Determine the [x, y] coordinate at the center of the cell enclosing the given text.  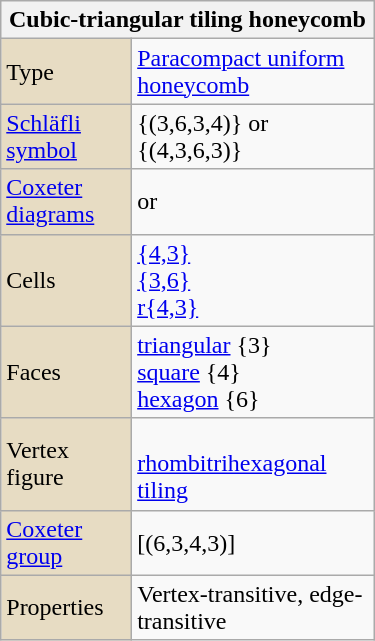
Schläfli symbol [66, 136]
or [254, 202]
Type [66, 72]
Paracompact uniform honeycomb [254, 72]
Cubic-triangular tiling honeycomb [188, 20]
[(6,3,4,3)] [254, 542]
Vertex figure [66, 464]
rhombitrihexagonal tiling [254, 464]
Vertex-transitive, edge-transitive [254, 608]
Coxeter diagrams [66, 202]
Properties [66, 608]
triangular {3}square {4}hexagon {6} [254, 372]
Cells [66, 280]
Coxeter group [66, 542]
{4,3} {3,6} r{4,3} [254, 280]
{(3,6,3,4)} or {(4,3,6,3)} [254, 136]
Faces [66, 372]
